Extract the (x, y) coordinate from the center of the cell holding the provided text.  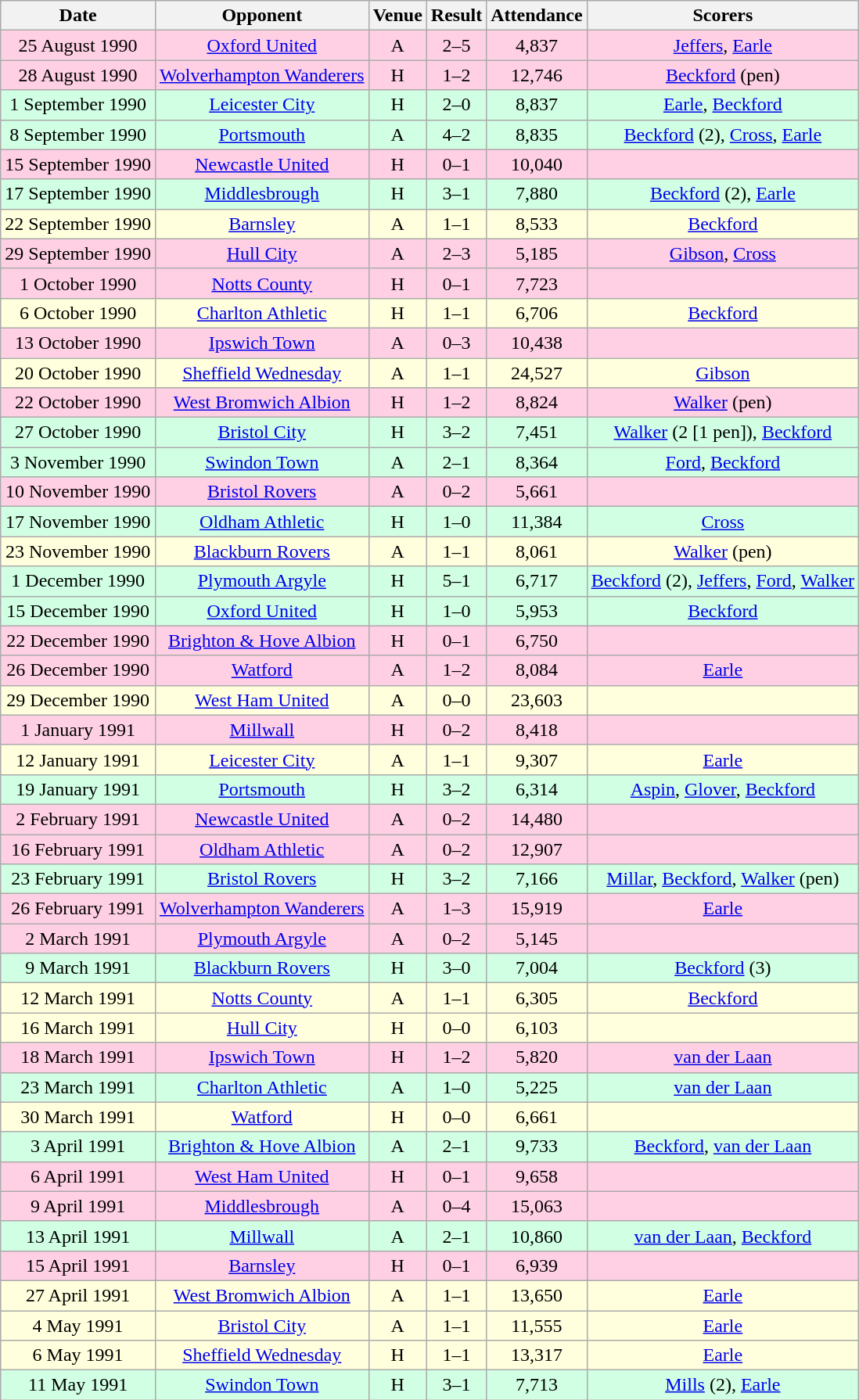
1 January 1991 (78, 730)
15 December 1990 (78, 611)
6,305 (537, 998)
Opponent (261, 16)
7,166 (537, 879)
Aspin, Glover, Beckford (723, 789)
5,145 (537, 939)
6 April 1991 (78, 1176)
23 November 1990 (78, 551)
8,533 (537, 224)
7,004 (537, 968)
19 January 1991 (78, 789)
Beckford (2), Earle (723, 194)
17 November 1990 (78, 522)
15 September 1990 (78, 164)
3 November 1990 (78, 462)
Result (456, 16)
9,307 (537, 759)
6,103 (537, 1028)
14,480 (537, 819)
6,750 (537, 641)
7,723 (537, 283)
15,063 (537, 1206)
22 September 1990 (78, 224)
8,837 (537, 105)
12 March 1991 (78, 998)
8,418 (537, 730)
27 October 1990 (78, 433)
7,880 (537, 194)
Beckford (2), Jeffers, Ford, Walker (723, 581)
15 April 1991 (78, 1265)
2 February 1991 (78, 819)
Walker (2 [1 pen]), Beckford (723, 433)
0–4 (456, 1206)
10,438 (537, 343)
15,919 (537, 909)
6 May 1991 (78, 1355)
2 March 1991 (78, 939)
Jeffers, Earle (723, 45)
Mills (2), Earle (723, 1385)
10 November 1990 (78, 492)
12,907 (537, 849)
Gibson, Cross (723, 253)
Attendance (537, 16)
26 December 1990 (78, 670)
23 March 1991 (78, 1087)
Millar, Beckford, Walker (pen) (723, 879)
16 February 1991 (78, 849)
11,555 (537, 1326)
5,225 (537, 1087)
9 March 1991 (78, 968)
5,953 (537, 611)
24,527 (537, 373)
Cross (723, 522)
7,451 (537, 433)
Scorers (723, 16)
9,733 (537, 1147)
27 April 1991 (78, 1295)
0–3 (456, 343)
6 October 1990 (78, 313)
26 February 1991 (78, 909)
1 September 1990 (78, 105)
Gibson (723, 373)
29 September 1990 (78, 253)
Beckford (2), Cross, Earle (723, 135)
13,650 (537, 1295)
8,364 (537, 462)
2–0 (456, 105)
1 December 1990 (78, 581)
6,314 (537, 789)
2–3 (456, 253)
12,746 (537, 75)
17 September 1990 (78, 194)
8,061 (537, 551)
23 February 1991 (78, 879)
5,185 (537, 253)
7,713 (537, 1385)
6,717 (537, 581)
8,824 (537, 403)
Ford, Beckford (723, 462)
13 October 1990 (78, 343)
1–3 (456, 909)
10,860 (537, 1236)
Beckford (pen) (723, 75)
8,835 (537, 135)
5,820 (537, 1057)
11,384 (537, 522)
6,939 (537, 1265)
3–0 (456, 968)
4,837 (537, 45)
8,084 (537, 670)
2–5 (456, 45)
3 April 1991 (78, 1147)
16 March 1991 (78, 1028)
5,661 (537, 492)
9,658 (537, 1176)
van der Laan, Beckford (723, 1236)
Date (78, 16)
5–1 (456, 581)
11 May 1991 (78, 1385)
Venue (397, 16)
22 October 1990 (78, 403)
20 October 1990 (78, 373)
29 December 1990 (78, 700)
6,706 (537, 313)
Beckford, van der Laan (723, 1147)
30 March 1991 (78, 1117)
13 April 1991 (78, 1236)
18 March 1991 (78, 1057)
23,603 (537, 700)
Earle, Beckford (723, 105)
4–2 (456, 135)
13,317 (537, 1355)
8 September 1990 (78, 135)
22 December 1990 (78, 641)
6,661 (537, 1117)
12 January 1991 (78, 759)
Beckford (3) (723, 968)
9 April 1991 (78, 1206)
1 October 1990 (78, 283)
25 August 1990 (78, 45)
10,040 (537, 164)
4 May 1991 (78, 1326)
28 August 1990 (78, 75)
